Return [X, Y] of the center of cell containing provided text 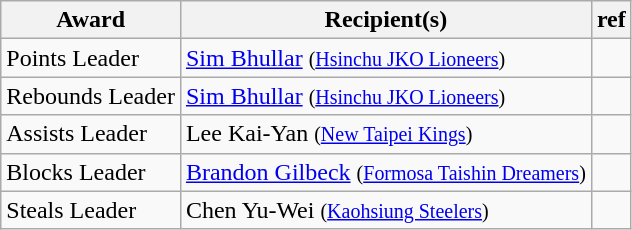
Assists Leader [91, 134]
ref [611, 20]
Award [91, 20]
Points Leader [91, 58]
Blocks Leader [91, 172]
Rebounds Leader [91, 96]
Brandon Gilbeck (Formosa Taishin Dreamers) [386, 172]
Lee Kai-Yan (New Taipei Kings) [386, 134]
Chen Yu-Wei (Kaohsiung Steelers) [386, 210]
Steals Leader [91, 210]
Recipient(s) [386, 20]
